Search for the cell housing the specified text and yield its [X, Y] center coordinate. 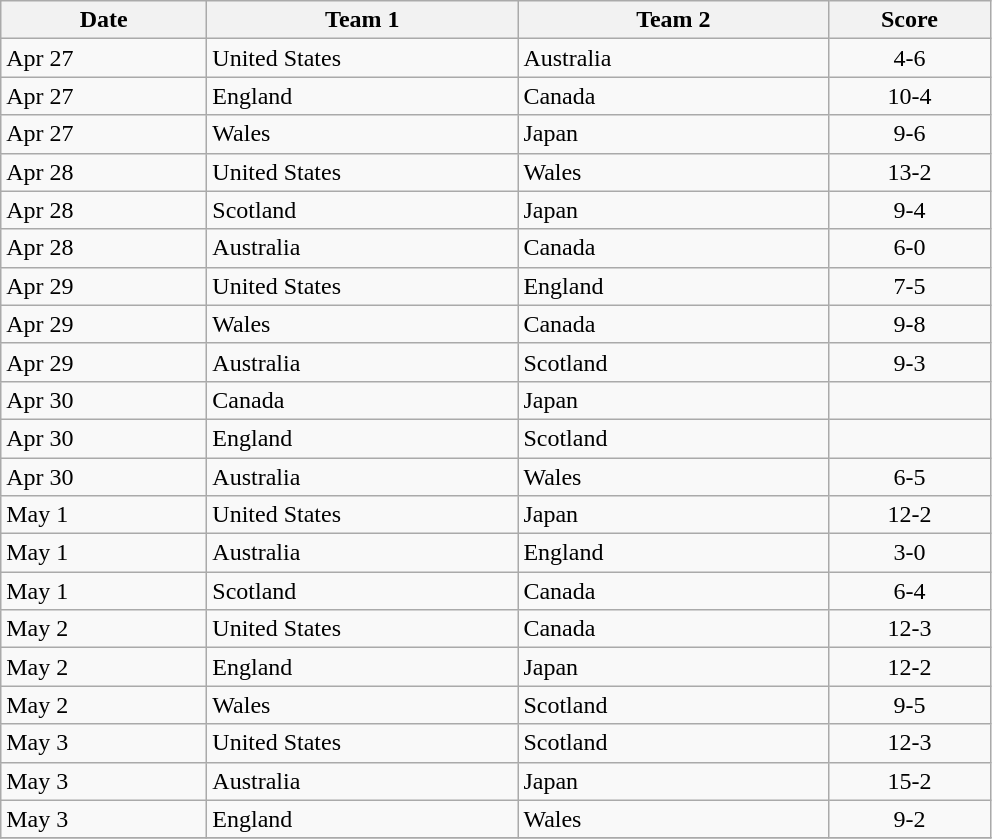
13-2 [910, 172]
6-0 [910, 248]
6-4 [910, 591]
Date [104, 20]
9-4 [910, 210]
Score [910, 20]
9-3 [910, 362]
9-6 [910, 134]
9-2 [910, 819]
4-6 [910, 58]
7-5 [910, 286]
Team 1 [362, 20]
9-8 [910, 324]
6-5 [910, 477]
9-5 [910, 705]
Team 2 [674, 20]
3-0 [910, 553]
10-4 [910, 96]
15-2 [910, 781]
